Search for the cell housing the specified text and yield its (x, y) center coordinate. 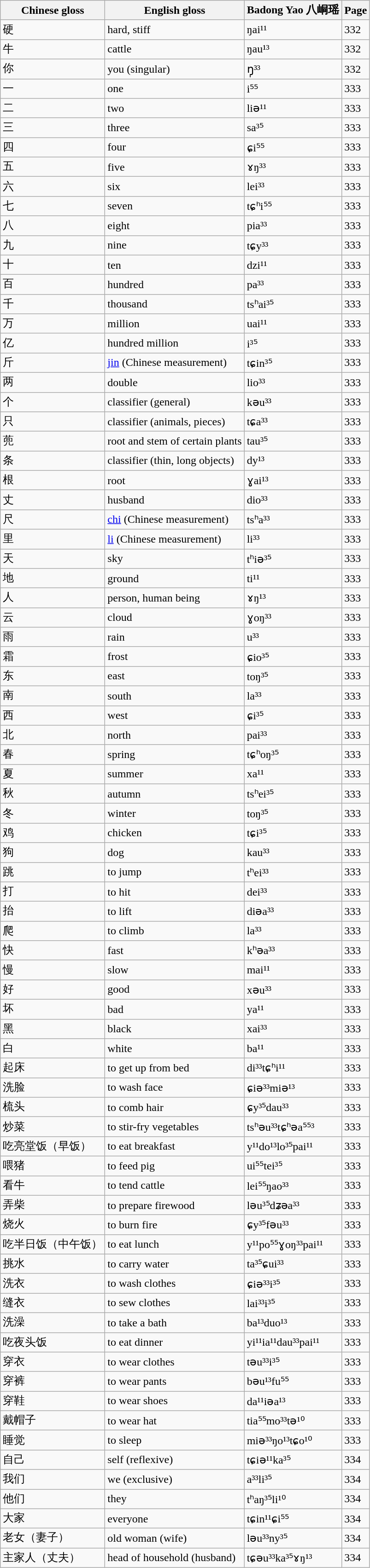
cloud (175, 618)
云 (53, 618)
狗 (53, 852)
husband (175, 500)
we (exclusive) (175, 1479)
八 (53, 226)
吃亮堂饭（早饭） (53, 1146)
nine (175, 246)
five (175, 167)
double (175, 382)
万 (53, 324)
six (175, 187)
tʰaŋ³⁵li¹⁰ (293, 1499)
穿鞋 (53, 1401)
root and stem of certain plants (175, 441)
a³³li³⁵ (293, 1479)
tau³⁵ (293, 441)
坏 (53, 1009)
person, human being (175, 598)
tia⁵⁵mo³³tə¹⁰ (293, 1420)
tɕin¹¹ɕi⁵⁵ (293, 1519)
good (175, 989)
两 (53, 382)
classifier (thin, long objects) (175, 461)
喂猪 (53, 1166)
bad (175, 1009)
to wash face (175, 1088)
缝衣 (53, 1303)
frost (175, 656)
Page (356, 10)
霜 (53, 656)
to wear pants (175, 1382)
to take a bath (175, 1323)
thousand (175, 304)
主家人（丈夫） (53, 1557)
to prepare firewood (175, 1205)
hundred million (175, 343)
梳头 (53, 1107)
春 (53, 755)
地 (53, 578)
Chinese gloss (53, 10)
洗衣 (53, 1283)
夏 (53, 774)
to eat breakfast (175, 1146)
black (175, 1029)
tɕin³⁵ (293, 363)
east (175, 677)
to wear clothes (175, 1362)
tʰei³³ (293, 873)
ui⁵⁵tei³⁵ (293, 1166)
lio³³ (293, 382)
south (175, 696)
烧火 (53, 1225)
人 (53, 598)
ba¹³duo¹³ (293, 1323)
三 (53, 128)
tsʰəu³³tɕʰəa⁵⁵³ (293, 1127)
ɤŋ¹³ (293, 598)
南 (53, 696)
four (175, 147)
classifier (animals, pieces) (175, 422)
百 (53, 284)
炒菜 (53, 1127)
one (175, 88)
五 (53, 167)
to stir-fry vegetables (175, 1127)
ŋ̩³³ (293, 69)
ləu³⁵dʑəa³³ (293, 1205)
ɕi⁵⁵ (293, 147)
洗澡 (53, 1323)
to burn fire (175, 1225)
ten (175, 265)
只 (53, 422)
to sleep (175, 1441)
y¹¹po⁵⁵ɣoŋ³³pai¹¹ (293, 1244)
硬 (53, 29)
吃半日饭（中午饭） (53, 1244)
rain (175, 637)
white (175, 1048)
tɕy³³ (293, 246)
根 (53, 480)
tʰiə³⁵ (293, 559)
七 (53, 206)
ŋai¹¹ (293, 29)
dei³³ (293, 892)
戴帽子 (53, 1420)
慢 (53, 970)
root (175, 480)
千 (53, 304)
dog (175, 852)
self (reflexive) (175, 1460)
天 (53, 559)
hard, stiff (175, 29)
ɕy³⁵fəu³³ (293, 1225)
i³⁵ (293, 343)
ti¹¹ (293, 578)
xəu³³ (293, 989)
you (singular) (175, 69)
tsʰai³⁵ (293, 304)
tsʰa³³ (293, 519)
跳 (53, 873)
spring (175, 755)
尺 (53, 519)
睡觉 (53, 1441)
west (175, 715)
你 (53, 69)
pa³³ (293, 284)
黑 (53, 1029)
summer (175, 774)
head of household (husband) (175, 1557)
to get up from bed (175, 1068)
xai³³ (293, 1029)
north (175, 735)
y¹¹do¹³lo³⁵pai¹¹ (293, 1146)
three (175, 128)
tsʰei³⁵ (293, 793)
cattle (175, 50)
九 (53, 246)
抬 (53, 911)
起床 (53, 1068)
to wear shoes (175, 1401)
da¹¹iəa¹³ (293, 1401)
jin (Chinese measurement) (175, 363)
xa¹¹ (293, 774)
old woman (wife) (175, 1538)
to tend cattle (175, 1186)
ɣoŋ³³ (293, 618)
to jump (175, 873)
classifier (general) (175, 402)
东 (53, 677)
ŋau¹³ (293, 50)
ta³⁵ɕui³³ (293, 1264)
di³³tɕʰi¹¹ (293, 1068)
to carry water (175, 1264)
ba¹¹ (293, 1048)
sky (175, 559)
ground (175, 578)
to sew clothes (175, 1303)
牛 (53, 50)
二 (53, 109)
ɕiə³³miə¹³ (293, 1088)
我们 (53, 1479)
里 (53, 539)
老女（妻子） (53, 1538)
穿裤 (53, 1382)
to wash clothes (175, 1283)
chicken (175, 833)
everyone (175, 1519)
雨 (53, 637)
穿衣 (53, 1362)
四 (53, 147)
to lift (175, 911)
li³³ (293, 539)
吃夜头饭 (53, 1342)
十 (53, 265)
ya¹¹ (293, 1009)
快 (53, 951)
看牛 (53, 1186)
uai¹¹ (293, 324)
ləu³³ny³⁵ (293, 1538)
dzi¹¹ (293, 265)
to eat dinner (175, 1342)
ɕio³⁵ (293, 656)
sa³⁵ (293, 128)
winter (175, 814)
冬 (53, 814)
to comb hair (175, 1107)
弄柴 (53, 1205)
lei³³ (293, 187)
爬 (53, 931)
to hit (175, 892)
kəu³³ (293, 402)
他们 (53, 1499)
mai¹¹ (293, 970)
chi (Chinese measurement) (175, 519)
pia³³ (293, 226)
tɕi³⁵ (293, 833)
eight (175, 226)
tɕəu³³ka³⁵ɤŋ¹³ (293, 1557)
million (175, 324)
Badong Yao 八峒瑶 (293, 10)
洗脸 (53, 1088)
tɕa³³ (293, 422)
autumn (175, 793)
lei⁵⁵ŋao³³ (293, 1186)
kʰəa³³ (293, 951)
u³³ (293, 637)
蔸 (53, 441)
秋 (53, 793)
to wear hat (175, 1420)
i⁵⁵ (293, 88)
挑水 (53, 1264)
鸡 (53, 833)
təu³³i³⁵ (293, 1362)
一 (53, 88)
ɕi³⁵ (293, 715)
lai³³i³⁵ (293, 1303)
六 (53, 187)
tɕiə¹¹ka³⁵ (293, 1460)
ɤŋ³³ (293, 167)
个 (53, 402)
fast (175, 951)
tɕʰoŋ³⁵ (293, 755)
西 (53, 715)
条 (53, 461)
亿 (53, 343)
北 (53, 735)
diəa³³ (293, 911)
to climb (175, 931)
li (Chinese measurement) (175, 539)
hundred (175, 284)
yi¹¹ia¹¹dau³³pai¹¹ (293, 1342)
two (175, 109)
好 (53, 989)
大家 (53, 1519)
they (175, 1499)
斤 (53, 363)
ɕy³⁵dau³³ (293, 1107)
seven (175, 206)
pai³³ (293, 735)
dio³³ (293, 500)
白 (53, 1048)
ɣai¹³ (293, 480)
English gloss (175, 10)
dy¹³ (293, 461)
slow (175, 970)
to eat lunch (175, 1244)
miə³³ŋo¹³tɕo¹⁰ (293, 1441)
kau³³ (293, 852)
自己 (53, 1460)
丈 (53, 500)
tɕʰi⁵⁵ (293, 206)
to feed pig (175, 1166)
ɕiə³³i³⁵ (293, 1283)
bəu¹³fu⁵⁵ (293, 1382)
打 (53, 892)
liə¹¹ (293, 109)
